Extract the [x, y] coordinate from the center of the cell holding the provided text.  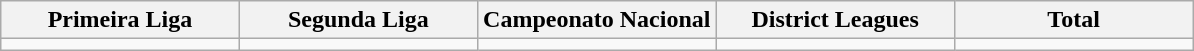
Segunda Liga [358, 20]
District Leagues [835, 20]
Campeonato Nacional [597, 20]
Primeira Liga [120, 20]
Total [1073, 20]
